Extract the [X, Y] coordinate from the center of the cell holding the provided text.  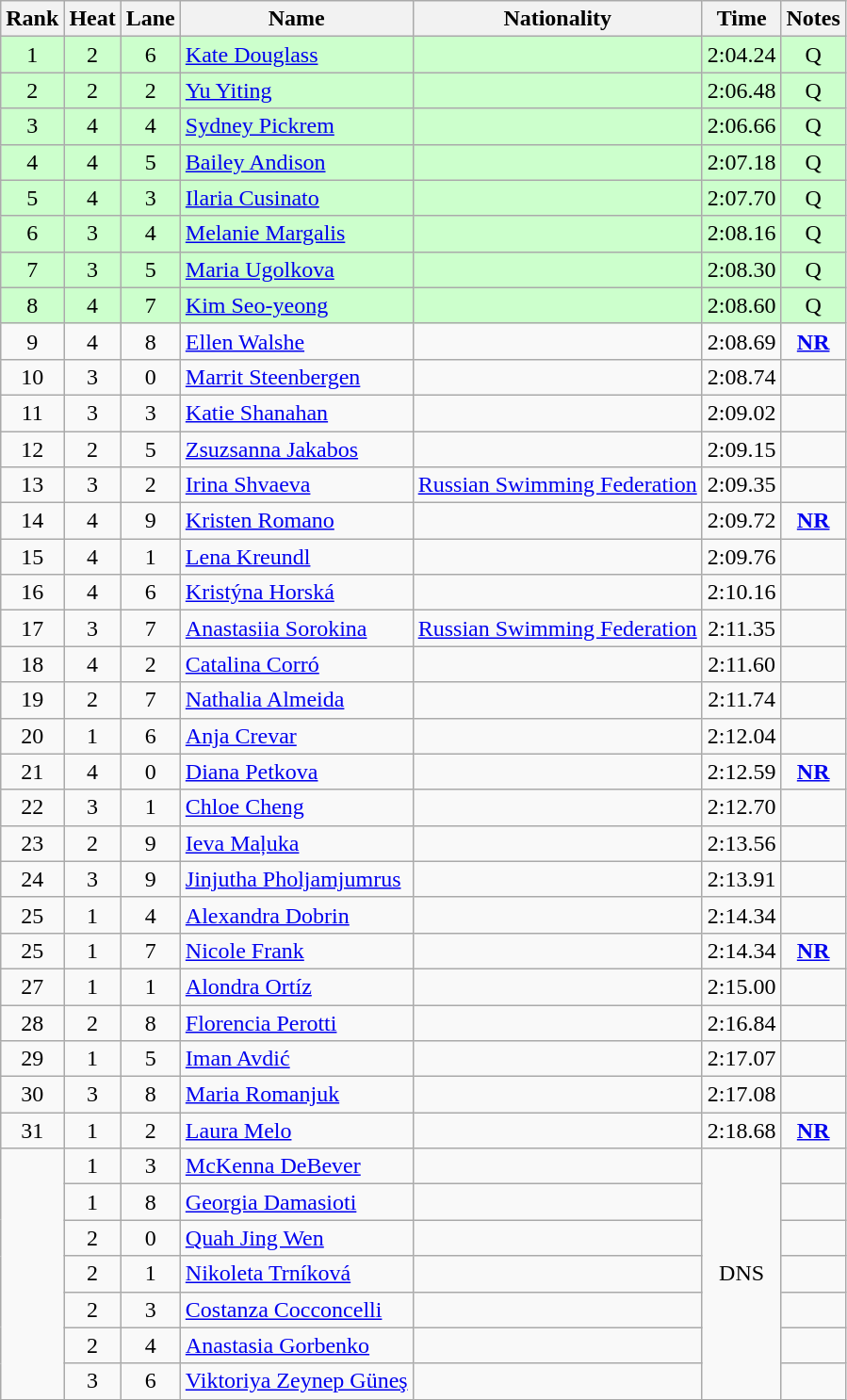
Rank [32, 19]
2:04.24 [741, 55]
Costanza Cocconcelli [296, 1310]
23 [32, 843]
Viktoriya Zeynep Güneş [296, 1381]
Kate Douglass [296, 55]
Chloe Cheng [296, 807]
Kristýna Horská [296, 593]
Georgia Damasioti [296, 1202]
Sydney Pickrem [296, 126]
24 [32, 879]
22 [32, 807]
Name [296, 19]
19 [32, 700]
Zsuzsanna Jakabos [296, 449]
Katie Shanahan [296, 413]
Lane [151, 19]
2:11.74 [741, 700]
2:08.74 [741, 377]
2:08.16 [741, 234]
2:12.59 [741, 772]
2:13.56 [741, 843]
Ellen Walshe [296, 341]
Iman Avdić [296, 1059]
Catalina Corró [296, 664]
Heat [92, 19]
2:18.68 [741, 1131]
2:17.07 [741, 1059]
Irina Shvaeva [296, 485]
Anja Crevar [296, 736]
McKenna DeBever [296, 1166]
Kristen Romano [296, 521]
Ieva Maļuka [296, 843]
29 [32, 1059]
21 [32, 772]
2:09.02 [741, 413]
Nikoleta Trníková [296, 1274]
18 [32, 664]
Laura Melo [296, 1131]
2:08.30 [741, 269]
Nathalia Almeida [296, 700]
Nationality [558, 19]
2:08.60 [741, 305]
14 [32, 521]
2:09.15 [741, 449]
20 [32, 736]
2:09.72 [741, 521]
2:12.04 [741, 736]
Ilaria Cusinato [296, 198]
Maria Ugolkova [296, 269]
Time [741, 19]
2:11.35 [741, 628]
Bailey Andison [296, 162]
2:09.76 [741, 557]
Diana Petkova [296, 772]
Melanie Margalis [296, 234]
2:15.00 [741, 986]
2:16.84 [741, 1022]
Anastasiia Sorokina [296, 628]
31 [32, 1131]
Alexandra Dobrin [296, 915]
Kim Seo-yeong [296, 305]
Maria Romanjuk [296, 1095]
Anastasia Gorbenko [296, 1345]
11 [32, 413]
Lena Kreundl [296, 557]
Florencia Perotti [296, 1022]
Jinjutha Pholjamjumrus [296, 879]
Marrit Steenbergen [296, 377]
15 [32, 557]
12 [32, 449]
2:13.91 [741, 879]
2:17.08 [741, 1095]
Yu Yiting [296, 90]
2:10.16 [741, 593]
27 [32, 986]
DNS [741, 1274]
Nicole Frank [296, 951]
2:07.18 [741, 162]
2:12.70 [741, 807]
2:08.69 [741, 341]
2:09.35 [741, 485]
Quah Jing Wen [296, 1238]
2:06.66 [741, 126]
16 [32, 593]
30 [32, 1095]
17 [32, 628]
28 [32, 1022]
Notes [813, 19]
2:07.70 [741, 198]
2:11.60 [741, 664]
13 [32, 485]
Alondra Ortíz [296, 986]
10 [32, 377]
2:06.48 [741, 90]
